For the text-containing cell, return its midpoint in (x, y) coordinate format. 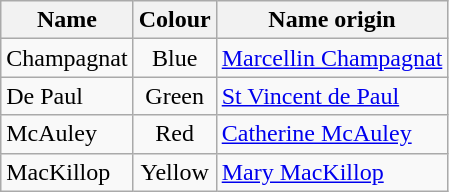
McAuley (67, 134)
Name origin (332, 20)
St Vincent de Paul (332, 96)
Blue (174, 58)
Colour (174, 20)
De Paul (67, 96)
Marcellin Champagnat (332, 58)
Yellow (174, 172)
Red (174, 134)
MacKillop (67, 172)
Green (174, 96)
Mary MacKillop (332, 172)
Catherine McAuley (332, 134)
Champagnat (67, 58)
Name (67, 20)
